Detect which cell encompasses the target text, then output its (x, y) center coordinate. 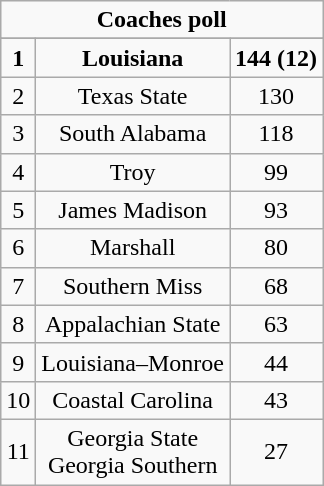
93 (276, 210)
118 (276, 134)
4 (18, 172)
8 (18, 324)
Troy (133, 172)
43 (276, 400)
James Madison (133, 210)
1 (18, 58)
South Alabama (133, 134)
9 (18, 362)
3 (18, 134)
80 (276, 248)
Louisiana (133, 58)
6 (18, 248)
Louisiana–Monroe (133, 362)
Marshall (133, 248)
5 (18, 210)
Texas State (133, 96)
63 (276, 324)
130 (276, 96)
Coaches poll (162, 20)
Coastal Carolina (133, 400)
68 (276, 286)
Southern Miss (133, 286)
Georgia StateGeorgia Southern (133, 452)
Appalachian State (133, 324)
44 (276, 362)
11 (18, 452)
7 (18, 286)
99 (276, 172)
10 (18, 400)
2 (18, 96)
27 (276, 452)
144 (12) (276, 58)
